Determine the [X, Y] coordinate at the center of the cell enclosing the given text.  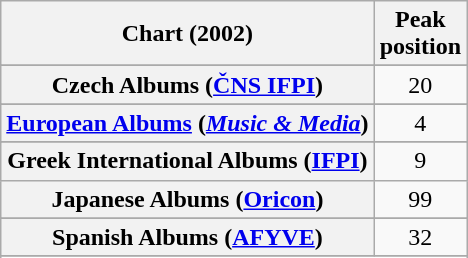
32 [420, 237]
European Albums (Music & Media) [188, 123]
Japanese Albums (Oricon) [188, 199]
20 [420, 85]
Greek International Albums (IFPI) [188, 161]
Peakposition [420, 34]
99 [420, 199]
4 [420, 123]
Chart (2002) [188, 34]
Czech Albums (ČNS IFPI) [188, 85]
Spanish Albums (AFYVE) [188, 237]
9 [420, 161]
